Search for the cell housing the specified text and yield its [X, Y] center coordinate. 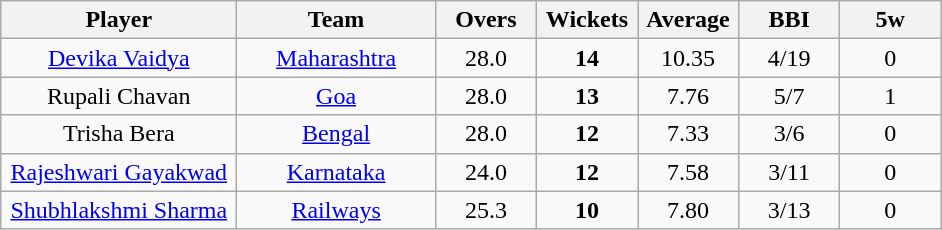
7.33 [688, 134]
13 [586, 96]
BBI [790, 20]
7.58 [688, 172]
10.35 [688, 58]
Devika Vaidya [119, 58]
Trisha Bera [119, 134]
7.76 [688, 96]
3/13 [790, 210]
Player [119, 20]
Maharashtra [336, 58]
14 [586, 58]
Rajeshwari Gayakwad [119, 172]
10 [586, 210]
Goa [336, 96]
3/11 [790, 172]
1 [890, 96]
Railways [336, 210]
25.3 [486, 210]
Shubhlakshmi Sharma [119, 210]
5w [890, 20]
Team [336, 20]
Average [688, 20]
4/19 [790, 58]
3/6 [790, 134]
5/7 [790, 96]
Bengal [336, 134]
Rupali Chavan [119, 96]
7.80 [688, 210]
Overs [486, 20]
24.0 [486, 172]
Karnataka [336, 172]
Wickets [586, 20]
